Extract the (x, y) coordinate from the center of the cell holding the provided text.  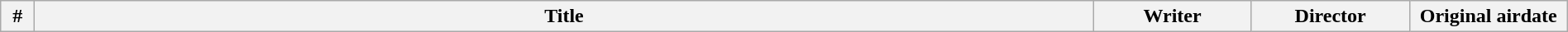
Title (564, 16)
Director (1330, 16)
Writer (1173, 16)
Original airdate (1489, 16)
# (18, 16)
